Identify which cell holds the provided text, then report its (X, Y) central coordinate. 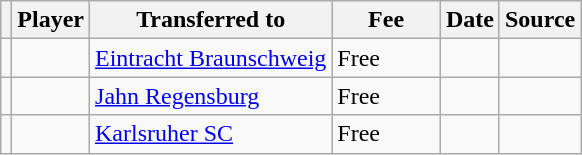
Karlsruher SC (211, 134)
Transferred to (211, 20)
Date (470, 20)
Source (540, 20)
Eintracht Braunschweig (211, 58)
Fee (386, 20)
Player (51, 20)
Jahn Regensburg (211, 96)
